Capture the cell that displays the provided text and extract its [x, y] central coordinate. 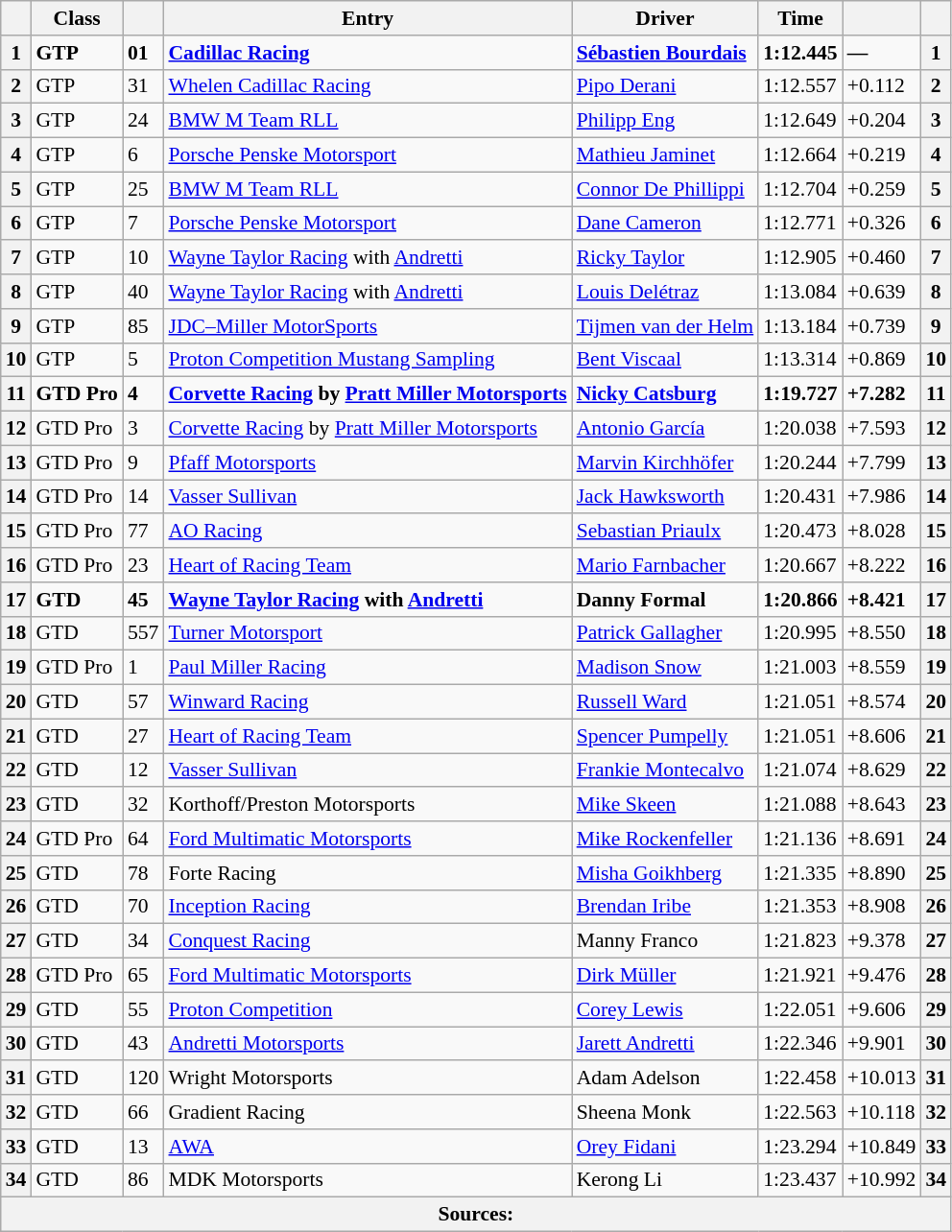
1:21.823 [800, 941]
78 [144, 873]
Mike Rockenfeller [666, 839]
Gradient Racing [367, 1112]
+8.028 [882, 532]
MDK Motorsports [367, 1180]
40 [144, 292]
1:20.473 [800, 532]
Whelen Cadillac Racing [367, 86]
Spencer Pumpelly [666, 736]
1:21.353 [800, 907]
Orey Fidani [666, 1147]
1:12.664 [800, 155]
Sources: [476, 1215]
Dane Cameron [666, 224]
Tijmen van der Helm [666, 326]
Paul Miller Racing [367, 668]
Proton Competition Mustang Sampling [367, 360]
AWA [367, 1147]
1:12.649 [800, 121]
Connor De Phillippi [666, 189]
+10.013 [882, 1078]
+8.908 [882, 907]
Cadillac Racing [367, 53]
Inception Racing [367, 907]
1:12.557 [800, 86]
Louis Delétraz [666, 292]
Proton Competition [367, 1009]
+8.222 [882, 565]
Driver [666, 18]
+8.606 [882, 736]
1:20.244 [800, 462]
1:21.335 [800, 873]
Danny Formal [666, 600]
01 [144, 53]
1:21.136 [800, 839]
+8.559 [882, 668]
Dirk Müller [666, 976]
+0.112 [882, 86]
1:20.431 [800, 497]
1:12.905 [800, 258]
1:21.074 [800, 770]
+7.986 [882, 497]
1:21.003 [800, 668]
+8.691 [882, 839]
+8.643 [882, 805]
65 [144, 976]
1:20.995 [800, 633]
1:23.294 [800, 1147]
1:20.667 [800, 565]
Misha Goikhberg [666, 873]
+7.799 [882, 462]
+0.739 [882, 326]
43 [144, 1044]
55 [144, 1009]
+7.282 [882, 394]
Madison Snow [666, 668]
1:22.346 [800, 1044]
1:13.084 [800, 292]
Philipp Eng [666, 121]
Turner Motorsport [367, 633]
45 [144, 600]
— [882, 53]
Andretti Motorsports [367, 1044]
1:23.437 [800, 1180]
Sébastien Bourdais [666, 53]
Forte Racing [367, 873]
57 [144, 702]
Marvin Kirchhöfer [666, 462]
Kerong Li [666, 1180]
1:12.771 [800, 224]
Sebastian Priaulx [666, 532]
1:12.704 [800, 189]
+8.574 [882, 702]
1:22.458 [800, 1078]
Wright Motorsports [367, 1078]
+0.219 [882, 155]
Corey Lewis [666, 1009]
Nicky Catsburg [666, 394]
1:12.445 [800, 53]
86 [144, 1180]
Adam Adelson [666, 1078]
Entry [367, 18]
Mike Skeen [666, 805]
66 [144, 1112]
+8.629 [882, 770]
Jack Hawksworth [666, 497]
Brendan Iribe [666, 907]
77 [144, 532]
+9.901 [882, 1044]
Frankie Montecalvo [666, 770]
+10.118 [882, 1112]
1:21.088 [800, 805]
+0.259 [882, 189]
+9.606 [882, 1009]
Conquest Racing [367, 941]
1:21.921 [800, 976]
+8.421 [882, 600]
1:20.038 [800, 429]
Ricky Taylor [666, 258]
+8.550 [882, 633]
1:22.051 [800, 1009]
Russell Ward [666, 702]
+8.890 [882, 873]
1:19.727 [800, 394]
+9.476 [882, 976]
+0.869 [882, 360]
Mathieu Jaminet [666, 155]
64 [144, 839]
+0.460 [882, 258]
Patrick Gallagher [666, 633]
+9.378 [882, 941]
+0.639 [882, 292]
1:13.184 [800, 326]
Sheena Monk [666, 1112]
JDC–Miller MotorSports [367, 326]
+10.992 [882, 1180]
Bent Viscaal [666, 360]
557 [144, 633]
+0.204 [882, 121]
Antonio García [666, 429]
1:13.314 [800, 360]
Pfaff Motorsports [367, 462]
Mario Farnbacher [666, 565]
+10.849 [882, 1147]
Time [800, 18]
Winward Racing [367, 702]
+0.326 [882, 224]
Manny Franco [666, 941]
70 [144, 907]
Korthoff/Preston Motorsports [367, 805]
Pipo Derani [666, 86]
120 [144, 1078]
1:20.866 [800, 600]
+7.593 [882, 429]
Class [77, 18]
Jarett Andretti [666, 1044]
AO Racing [367, 532]
1:22.563 [800, 1112]
85 [144, 326]
